From the cell containing the given text, extract its center point as [X, Y] coordinate. 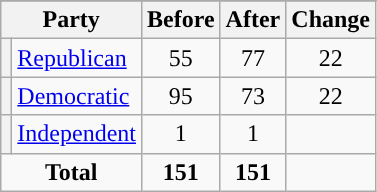
77 [253, 58]
Total [72, 172]
Republican [77, 58]
Democratic [77, 96]
55 [180, 58]
Party [72, 20]
95 [180, 96]
Before [180, 20]
Independent [77, 134]
After [253, 20]
Change [331, 20]
73 [253, 96]
